Return (X, Y) of the center of cell containing provided text 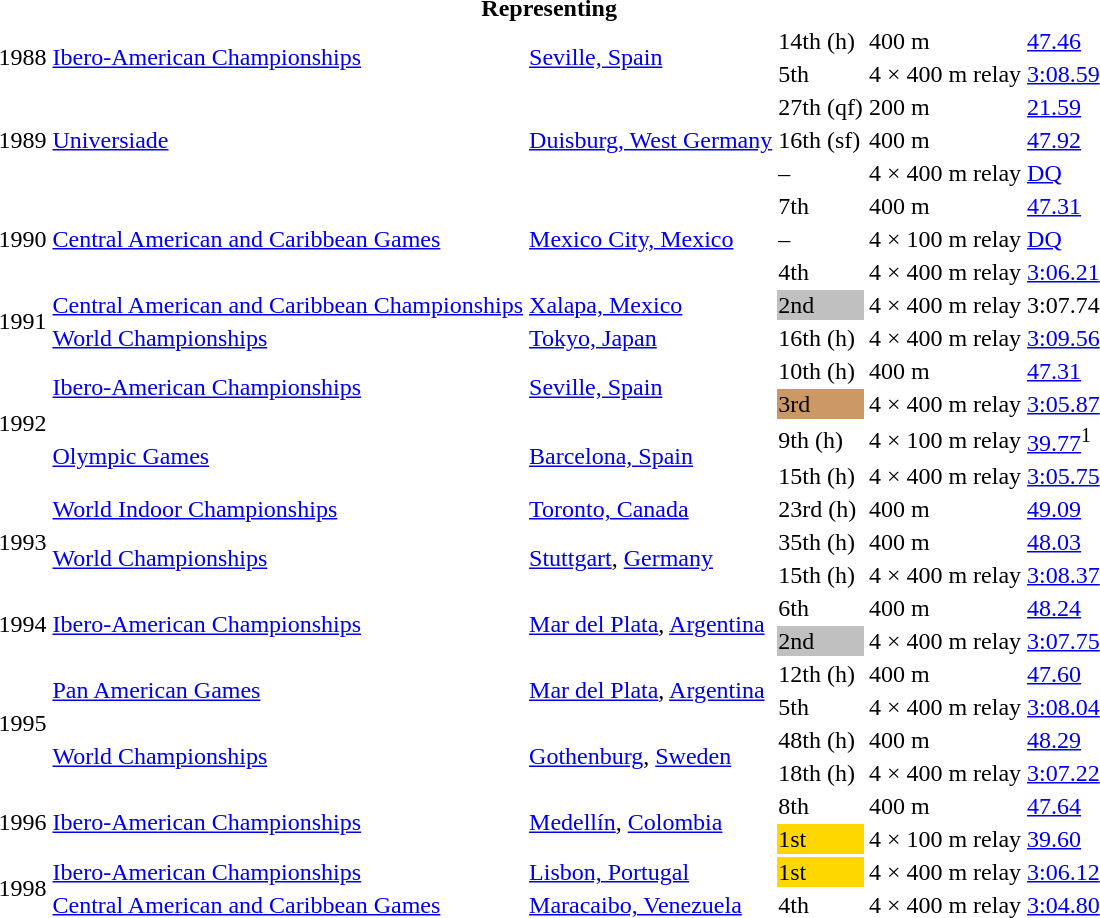
Xalapa, Mexico (651, 305)
Universiade (288, 140)
200 m (944, 107)
World Indoor Championships (288, 509)
48th (h) (821, 740)
27th (qf) (821, 107)
7th (821, 206)
Olympic Games (288, 456)
35th (h) (821, 542)
3rd (821, 404)
8th (821, 806)
18th (h) (821, 773)
9th (h) (821, 440)
23rd (h) (821, 509)
Lisbon, Portugal (651, 872)
Gothenburg, Sweden (651, 756)
Mexico City, Mexico (651, 239)
Central American and Caribbean Championships (288, 305)
14th (h) (821, 41)
Pan American Games (288, 690)
16th (sf) (821, 140)
Medellín, Colombia (651, 822)
Barcelona, Spain (651, 456)
Toronto, Canada (651, 509)
Central American and Caribbean Games (288, 239)
6th (821, 608)
12th (h) (821, 674)
Stuttgart, Germany (651, 558)
Tokyo, Japan (651, 338)
Duisburg, West Germany (651, 140)
4th (821, 272)
10th (h) (821, 371)
16th (h) (821, 338)
